Detect which cell encompasses the target text, then output its (x, y) center coordinate. 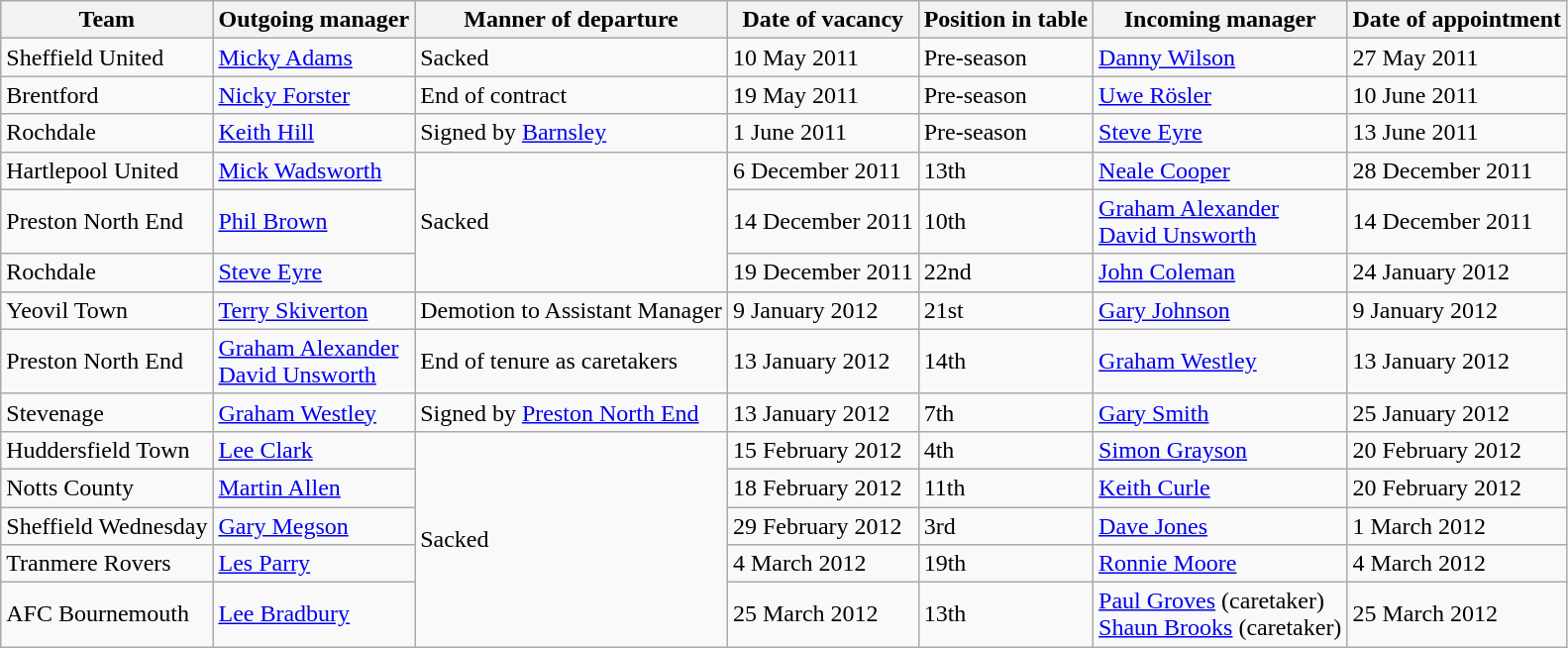
Date of appointment (1457, 20)
Lee Bradbury (314, 614)
Stevenage (107, 412)
AFC Bournemouth (107, 614)
24 January 2012 (1457, 272)
Gary Smith (1220, 412)
John Coleman (1220, 272)
13 June 2011 (1457, 133)
Les Parry (314, 564)
7th (1005, 412)
Position in table (1005, 20)
Incoming manager (1220, 20)
3rd (1005, 526)
21st (1005, 310)
Dave Jones (1220, 526)
Huddersfield Town (107, 450)
Outgoing manager (314, 20)
End of tenure as caretakers (572, 361)
15 February 2012 (822, 450)
10th (1005, 222)
22nd (1005, 272)
Lee Clark (314, 450)
Yeovil Town (107, 310)
Terry Skiverton (314, 310)
10 June 2011 (1457, 95)
28 December 2011 (1457, 170)
Keith Curle (1220, 487)
18 February 2012 (822, 487)
11th (1005, 487)
Ronnie Moore (1220, 564)
Paul Groves (caretaker) Shaun Brooks (caretaker) (1220, 614)
19th (1005, 564)
Gary Megson (314, 526)
Sheffield Wednesday (107, 526)
Date of vacancy (822, 20)
Uwe Rösler (1220, 95)
Simon Grayson (1220, 450)
Demotion to Assistant Manager (572, 310)
Danny Wilson (1220, 57)
Notts County (107, 487)
Sheffield United (107, 57)
27 May 2011 (1457, 57)
14th (1005, 361)
Team (107, 20)
Signed by Preston North End (572, 412)
Nicky Forster (314, 95)
10 May 2011 (822, 57)
29 February 2012 (822, 526)
Brentford (107, 95)
Micky Adams (314, 57)
19 May 2011 (822, 95)
Gary Johnson (1220, 310)
Hartlepool United (107, 170)
Signed by Barnsley (572, 133)
1 March 2012 (1457, 526)
Keith Hill (314, 133)
Manner of departure (572, 20)
Phil Brown (314, 222)
4th (1005, 450)
19 December 2011 (822, 272)
Martin Allen (314, 487)
Mick Wadsworth (314, 170)
Neale Cooper (1220, 170)
6 December 2011 (822, 170)
End of contract (572, 95)
25 January 2012 (1457, 412)
Tranmere Rovers (107, 564)
1 June 2011 (822, 133)
